From the cell containing the given text, extract its center point as [x, y] coordinate. 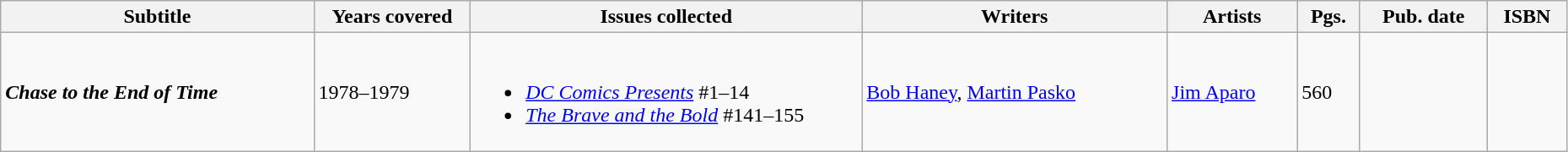
Issues collected [666, 17]
ISBN [1528, 17]
Writers [1015, 17]
Jim Aparo [1232, 92]
560 [1328, 92]
Pub. date [1424, 17]
1978–1979 [392, 92]
DC Comics Presents #1–14The Brave and the Bold #141–155 [666, 92]
Artists [1232, 17]
Bob Haney, Martin Pasko [1015, 92]
Subtitle [157, 17]
Years covered [392, 17]
Pgs. [1328, 17]
Chase to the End of Time [157, 92]
